Search for the cell housing the specified text and yield its [X, Y] center coordinate. 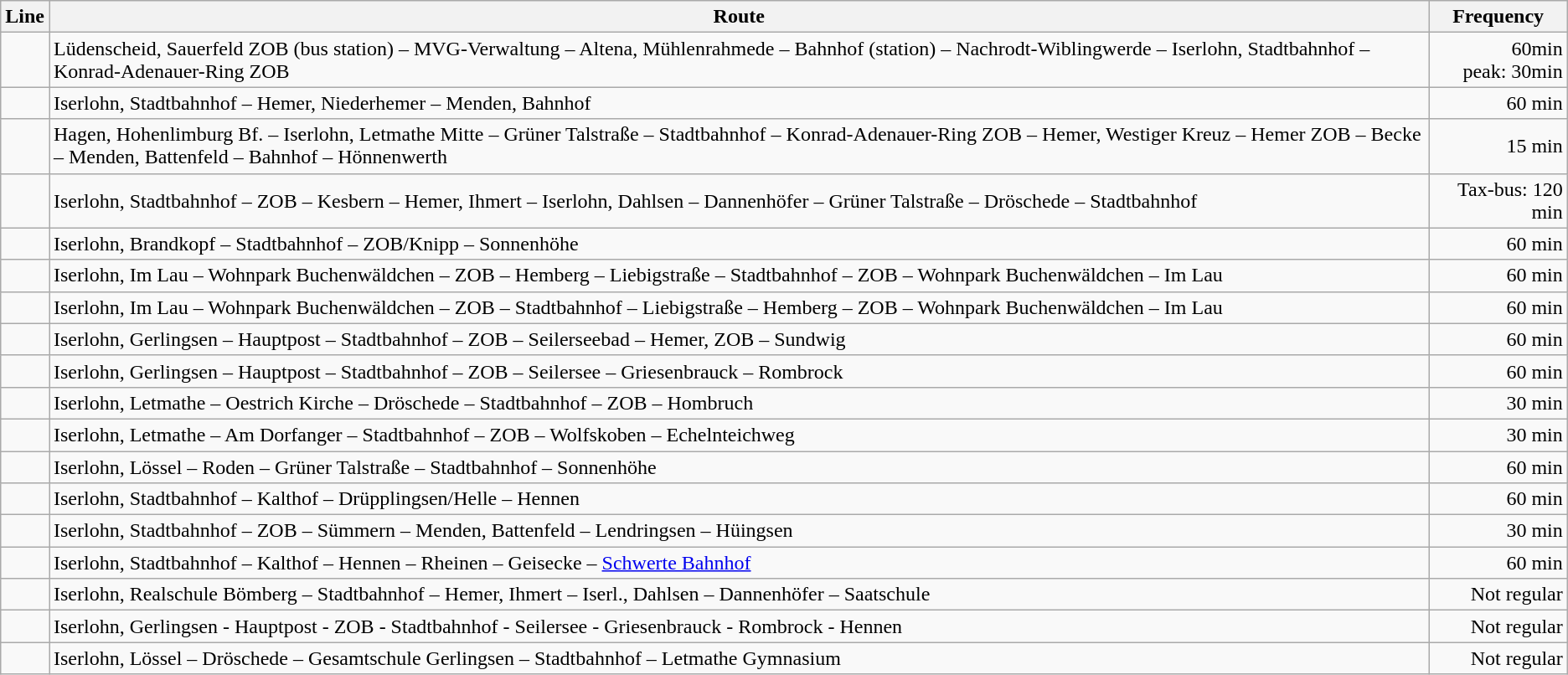
Iserlohn, Realschule Bömberg – Stadtbahnhof – Hemer, Ihmert – Iserl., Dahlsen – Dannenhöfer – Saatschule [739, 595]
Iserlohn, Lössel – Dröschede – Gesamtschule Gerlingsen – Stadtbahnhof – Letmathe Gymnasium [739, 658]
Iserlohn, Stadtbahnhof – Kalthof – Drüpplingsen/Helle – Hennen [739, 499]
Line [25, 17]
Iserlohn, Stadtbahnhof – Kalthof – Hennen – Rheinen – Geisecke – Schwerte Bahnhof [739, 563]
Iserlohn, Gerlingsen – Hauptpost – Stadtbahnhof – ZOB – Seilerseebad – Hemer, ZOB – Sundwig [739, 339]
Iserlohn, Stadtbahnhof – ZOB – Sümmern – Menden, Battenfeld – Lendringsen – Hüingsen [739, 531]
15 min [1498, 146]
Iserlohn, Letmathe – Am Dorfanger – Stadtbahnhof – ZOB – Wolfskoben – Echelnteichweg [739, 435]
Frequency [1498, 17]
Tax-bus: 120 min [1498, 201]
Iserlohn, Letmathe – Oestrich Kirche – Dröschede – Stadtbahnhof – ZOB – Hombruch [739, 403]
60minpeak: 30min [1498, 60]
Iserlohn, Im Lau – Wohnpark Buchenwäldchen – ZOB – Stadtbahnhof – Liebigstraße – Hemberg – ZOB – Wohnpark Buchenwäldchen – Im Lau [739, 307]
Iserlohn, Gerlingsen – Hauptpost – Stadtbahnhof – ZOB – Seilersee – Griesenbrauck – Rombrock [739, 371]
Iserlohn, Brandkopf – Stadtbahnhof – ZOB/Knipp – Sonnenhöhe [739, 244]
Iserlohn, Im Lau – Wohnpark Buchenwäldchen – ZOB – Hemberg – Liebigstraße – Stadtbahnhof – ZOB – Wohnpark Buchenwäldchen – Im Lau [739, 276]
Iserlohn, Gerlingsen - Hauptpost - ZOB - Stadtbahnhof - Seilersee - Griesenbrauck - Rombrock - Hennen [739, 626]
Iserlohn, Stadtbahnhof – Hemer, Niederhemer – Menden, Bahnhof [739, 103]
Route [739, 17]
Iserlohn, Stadtbahnhof – ZOB – Kesbern – Hemer, Ihmert – Iserlohn, Dahlsen – Dannenhöfer – Grüner Talstraße – Dröschede – Stadtbahnhof [739, 201]
Iserlohn, Lössel – Roden – Grüner Talstraße – Stadtbahnhof – Sonnenhöhe [739, 466]
